Extract the [x, y] coordinate from the center of the cell holding the provided text.  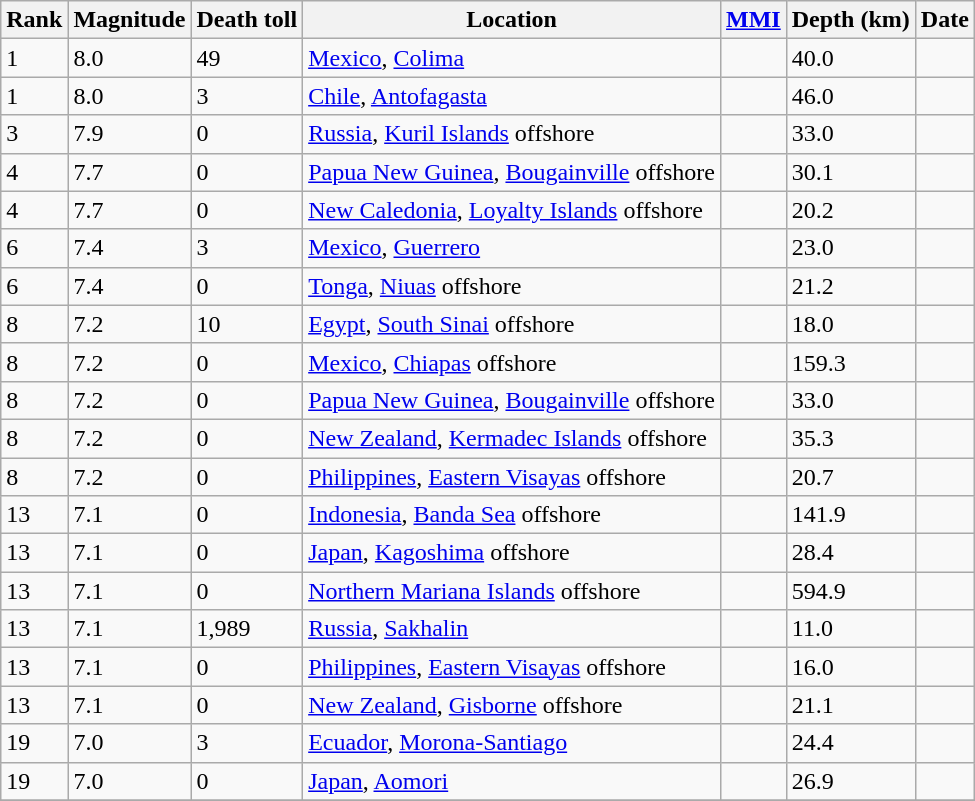
21.2 [850, 286]
Death toll [247, 20]
MMI [754, 20]
Ecuador, Morona-Santiago [512, 743]
26.9 [850, 781]
Japan, Kagoshima offshore [512, 553]
30.1 [850, 172]
16.0 [850, 667]
Tonga, Niuas offshore [512, 286]
Egypt, South Sinai offshore [512, 324]
49 [247, 58]
10 [247, 324]
Mexico, Guerrero [512, 248]
28.4 [850, 553]
Mexico, Chiapas offshore [512, 362]
Mexico, Colima [512, 58]
Russia, Kuril Islands offshore [512, 134]
Japan, Aomori [512, 781]
Indonesia, Banda Sea offshore [512, 515]
46.0 [850, 96]
11.0 [850, 629]
18.0 [850, 324]
Chile, Antofagasta [512, 96]
35.3 [850, 438]
Russia, Sakhalin [512, 629]
594.9 [850, 591]
New Caledonia, Loyalty Islands offshore [512, 210]
20.2 [850, 210]
7.9 [130, 134]
40.0 [850, 58]
New Zealand, Kermadec Islands offshore [512, 438]
24.4 [850, 743]
23.0 [850, 248]
141.9 [850, 515]
1,989 [247, 629]
Rank [34, 20]
Date [944, 20]
21.1 [850, 705]
Northern Mariana Islands offshore [512, 591]
Magnitude [130, 20]
20.7 [850, 477]
New Zealand, Gisborne offshore [512, 705]
Depth (km) [850, 20]
159.3 [850, 362]
Location [512, 20]
